For the text-containing cell, return its midpoint in [X, Y] coordinate format. 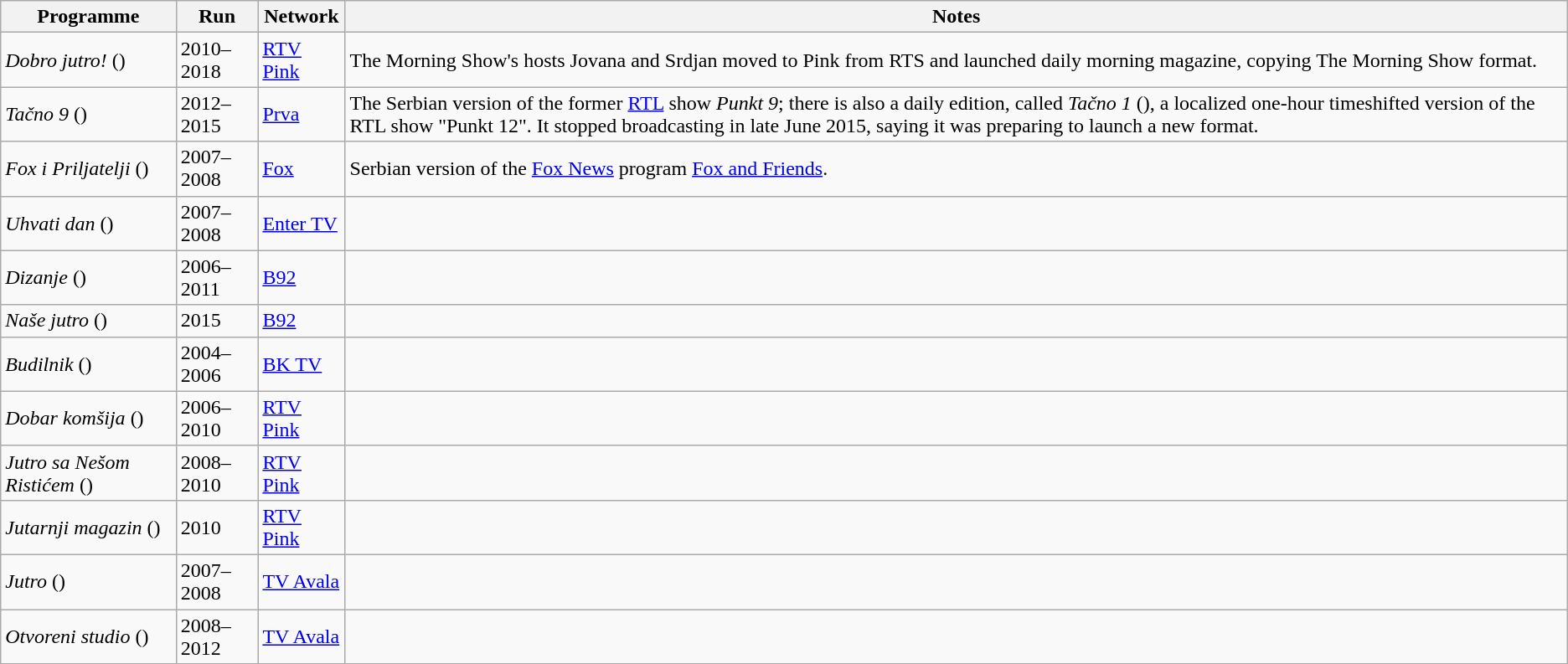
2006–2011 [217, 278]
Dizanje () [89, 278]
Dobar komšija () [89, 419]
2012–2015 [217, 114]
Naše jutro () [89, 321]
Jutro sa Nešom Ristićem () [89, 472]
2010 [217, 528]
Programme [89, 17]
Jutro () [89, 581]
Tačno 9 () [89, 114]
BK TV [302, 363]
2015 [217, 321]
2010–2018 [217, 60]
Dobro jutro! () [89, 60]
Notes [957, 17]
2008–2012 [217, 636]
Jutarnji magazin () [89, 528]
2004–2006 [217, 363]
Fox [302, 169]
Serbian version of the Fox News program Fox and Friends. [957, 169]
2008–2010 [217, 472]
The Morning Show's hosts Jovana and Srdjan moved to Pink from RTS and launched daily morning magazine, copying The Morning Show format. [957, 60]
Fox i Priljatelji () [89, 169]
Budilnik () [89, 363]
Run [217, 17]
Otvoreni studio () [89, 636]
Enter TV [302, 223]
Prva [302, 114]
2006–2010 [217, 419]
Uhvati dan () [89, 223]
Network [302, 17]
